Capture the cell that displays the provided text and extract its (x, y) central coordinate. 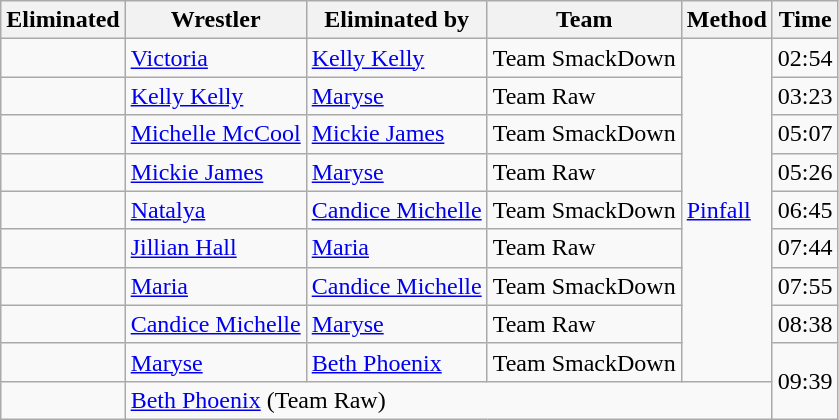
Time (805, 20)
Beth Phoenix (Team Raw) (448, 400)
Pinfall (726, 210)
07:55 (805, 286)
07:44 (805, 248)
03:23 (805, 96)
Eliminated by (396, 20)
05:07 (805, 134)
Victoria (216, 58)
02:54 (805, 58)
08:38 (805, 324)
Jillian Hall (216, 248)
06:45 (805, 210)
Eliminated (63, 20)
Wrestler (216, 20)
05:26 (805, 172)
Natalya (216, 210)
Team (584, 20)
09:39 (805, 381)
Michelle McCool (216, 134)
Method (726, 20)
Beth Phoenix (396, 362)
